Provide the [X, Y] coordinate of the cell's center where the given text is located.  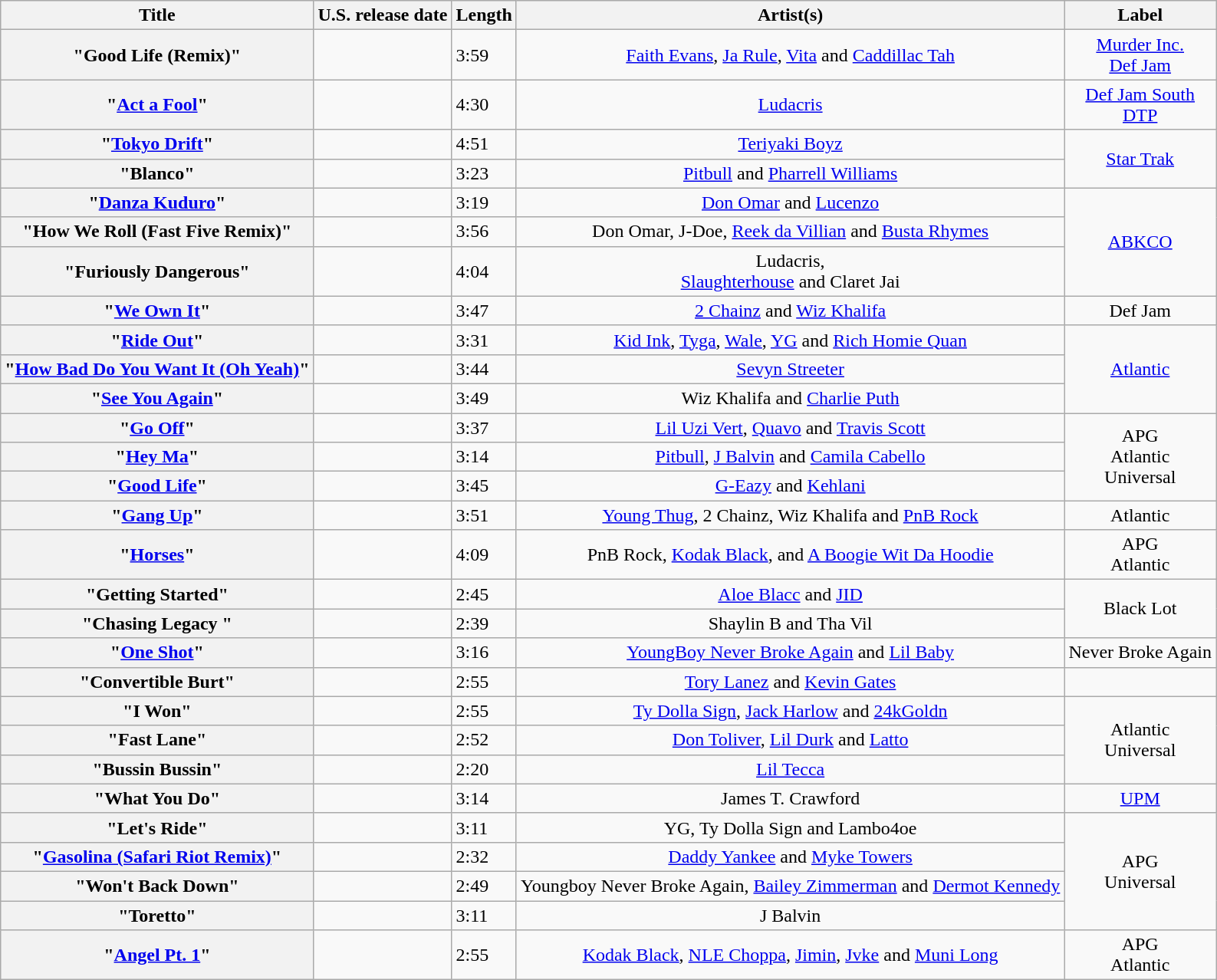
"Furiously Dangerous" [157, 271]
Shaylin B and Tha Vil [790, 623]
"How We Roll (Fast Five Remix)" [157, 232]
"Bussin Bussin" [157, 769]
Faith Evans, Ja Rule, Vita and Caddillac Tah [790, 55]
J Balvin [790, 915]
"Angel Pt. 1" [157, 955]
Never Broke Again [1140, 653]
3:51 [484, 515]
ABKCO [1140, 242]
"Convertible Burt" [157, 682]
Black Lot [1140, 609]
"Toretto" [157, 915]
Pitbull and Pharrell Williams [790, 173]
PnB Rock, Kodak Black, and A Boogie Wit Da Hoodie [790, 555]
U.S. release date [383, 15]
Atlantic Universal [1140, 740]
4:51 [484, 144]
"Gasolina (Safari Riot Remix)" [157, 857]
"Good Life (Remix)" [157, 55]
Def Jam [1140, 311]
"Hey Ma" [157, 457]
"We Own It" [157, 311]
Aloe Blacc and JID [790, 594]
3:59 [484, 55]
2:20 [484, 769]
4:04 [484, 271]
Daddy Yankee and Myke Towers [790, 857]
Wiz Khalifa and Charlie Puth [790, 398]
APGUniversal [1140, 871]
James T. Crawford [790, 798]
"One Shot" [157, 653]
3:56 [484, 232]
"Good Life" [157, 486]
Tory Lanez and Kevin Gates [790, 682]
"I Won" [157, 711]
"Gang Up" [157, 515]
3:37 [484, 427]
Young Thug, 2 Chainz, Wiz Khalifa and PnB Rock [790, 515]
YoungBoy Never Broke Again and Lil Baby [790, 653]
3:16 [484, 653]
Don Omar and Lucenzo [790, 202]
Title [157, 15]
3:49 [484, 398]
APG Atlantic [1140, 555]
APG Atlantic Universal [1140, 456]
Youngboy Never Broke Again, Bailey Zimmerman and Dermot Kennedy [790, 886]
"Go Off" [157, 427]
Label [1140, 15]
"Chasing Legacy " [157, 623]
"Let's Ride" [157, 827]
Ludacris [790, 104]
"Fast Lane" [157, 740]
"How Bad Do You Want It (Oh Yeah)" [157, 369]
3:19 [484, 202]
APGAtlantic [1140, 955]
Ty Dolla Sign, Jack Harlow and 24kGoldn [790, 711]
"See You Again" [157, 398]
Kodak Black, NLE Choppa, Jimin, Jvke and Muni Long [790, 955]
Don Toliver, Lil Durk and Latto [790, 740]
"Danza Kuduro" [157, 202]
Murder Inc.Def Jam [1140, 55]
Pitbull, J Balvin and Camila Cabello [790, 457]
Ludacris, Slaughterhouse and Claret Jai [790, 271]
Artist(s) [790, 15]
"Ride Out" [157, 340]
Star Trak [1140, 159]
2 Chainz and Wiz Khalifa [790, 311]
Teriyaki Boyz [790, 144]
UPM [1140, 798]
3:44 [484, 369]
2:49 [484, 886]
4:09 [484, 555]
"Horses" [157, 555]
Don Omar, J-Doe, Reek da Villian and Busta Rhymes [790, 232]
Def Jam South DTP [1140, 104]
Kid Ink, Tyga, Wale, YG and Rich Homie Quan [790, 340]
Length [484, 15]
2:32 [484, 857]
"Blanco" [157, 173]
Lil Uzi Vert, Quavo and Travis Scott [790, 427]
3:47 [484, 311]
"Won't Back Down" [157, 886]
YG, Ty Dolla Sign and Lambo4oe [790, 827]
3:45 [484, 486]
2:39 [484, 623]
2:45 [484, 594]
G-Eazy and Kehlani [790, 486]
2:52 [484, 740]
"Tokyo Drift" [157, 144]
Lil Tecca [790, 769]
Sevyn Streeter [790, 369]
"What You Do" [157, 798]
3:23 [484, 173]
"Getting Started" [157, 594]
"Act a Fool" [157, 104]
3:31 [484, 340]
4:30 [484, 104]
